For the text-containing cell, return its midpoint in [X, Y] coordinate format. 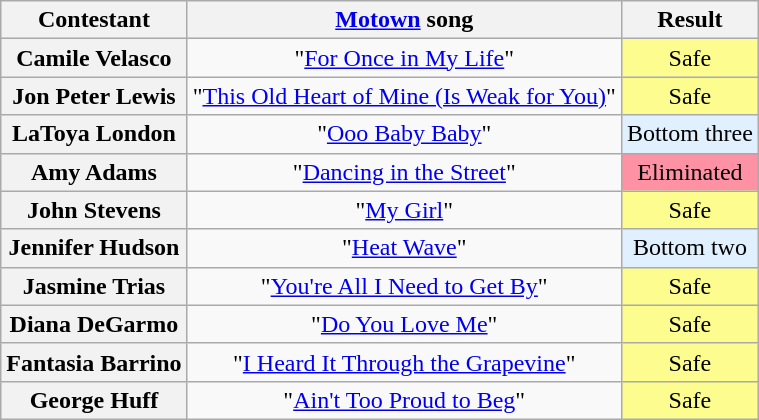
LaToya London [94, 134]
Diana DeGarmo [94, 324]
"Dancing in the Street" [404, 172]
"My Girl" [404, 210]
"Ain't Too Proud to Beg" [404, 400]
Eliminated [690, 172]
"Heat Wave" [404, 248]
Contestant [94, 20]
Fantasia Barrino [94, 362]
"This Old Heart of Mine (Is Weak for You)" [404, 96]
Bottom three [690, 134]
Amy Adams [94, 172]
Jennifer Hudson [94, 248]
"Do You Love Me" [404, 324]
Jon Peter Lewis [94, 96]
"You're All I Need to Get By" [404, 286]
"For Once in My Life" [404, 58]
Camile Velasco [94, 58]
Result [690, 20]
Jasmine Trias [94, 286]
John Stevens [94, 210]
Bottom two [690, 248]
Motown song [404, 20]
"I Heard It Through the Grapevine" [404, 362]
"Ooo Baby Baby" [404, 134]
George Huff [94, 400]
